Extract the (X, Y) coordinate from the center of the cell holding the provided text.  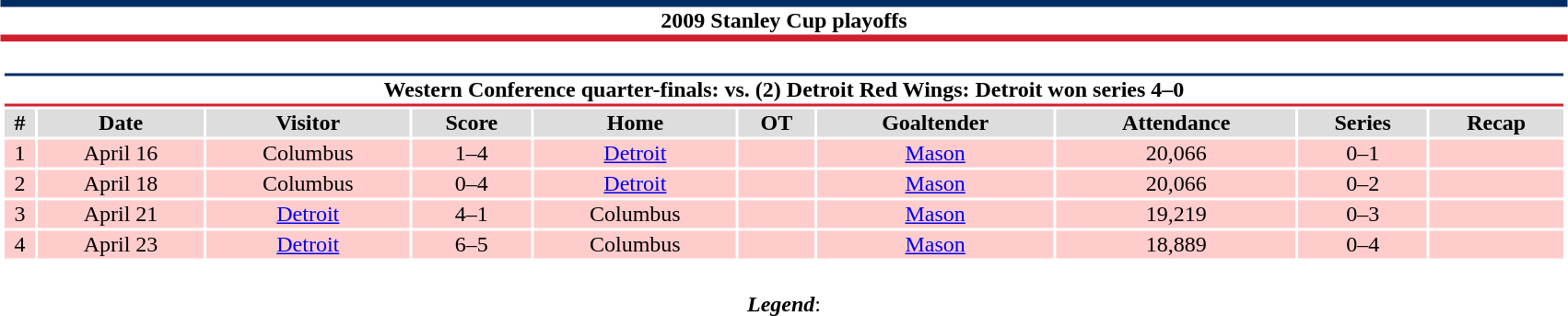
0–2 (1363, 183)
18,889 (1176, 244)
April 21 (122, 215)
3 (19, 215)
6–5 (472, 244)
0–1 (1363, 154)
Date (122, 123)
Attendance (1176, 123)
1 (19, 154)
Recap (1496, 123)
Home (636, 123)
2009 Stanley Cup playoffs (784, 20)
Series (1363, 123)
Score (472, 123)
2 (19, 183)
0–3 (1363, 215)
Goaltender (936, 123)
19,219 (1176, 215)
# (19, 123)
April 16 (122, 154)
1–4 (472, 154)
Visitor (308, 123)
OT (776, 123)
April 23 (122, 244)
4 (19, 244)
4–1 (472, 215)
Western Conference quarter-finals: vs. (2) Detroit Red Wings: Detroit won series 4–0 (783, 90)
April 18 (122, 183)
